Return (x, y) of the center of cell containing provided text 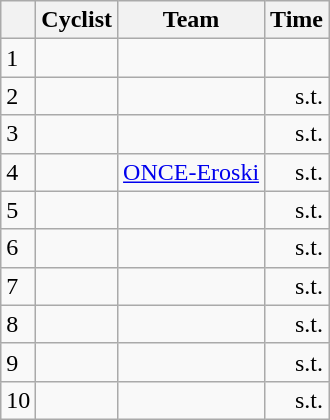
10 (18, 400)
5 (18, 210)
1 (18, 58)
9 (18, 362)
2 (18, 96)
7 (18, 286)
ONCE-Eroski (192, 172)
Time (297, 20)
4 (18, 172)
3 (18, 134)
6 (18, 248)
Team (192, 20)
Cyclist (77, 20)
8 (18, 324)
